Determine the [x, y] coordinate at the center of the cell enclosing the given text.  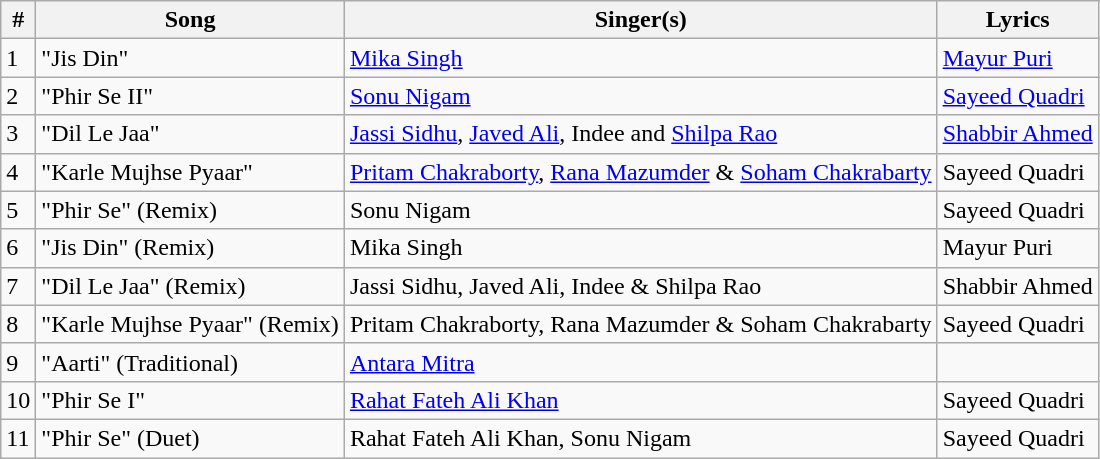
"Jis Din" [190, 58]
6 [18, 248]
11 [18, 438]
Jassi Sidhu, Javed Ali, Indee & Shilpa Rao [640, 286]
3 [18, 134]
Singer(s) [640, 20]
Antara Mitra [640, 362]
"Karle Mujhse Pyaar" [190, 172]
"Phir Se" (Remix) [190, 210]
Rahat Fateh Ali Khan, Sonu Nigam [640, 438]
1 [18, 58]
"Karle Mujhse Pyaar" (Remix) [190, 324]
# [18, 20]
Jassi Sidhu, Javed Ali, Indee and Shilpa Rao [640, 134]
"Dil Le Jaa" (Remix) [190, 286]
Lyrics [1018, 20]
9 [18, 362]
8 [18, 324]
Song [190, 20]
Rahat Fateh Ali Khan [640, 400]
4 [18, 172]
7 [18, 286]
"Phir Se II" [190, 96]
"Jis Din" (Remix) [190, 248]
2 [18, 96]
"Dil Le Jaa" [190, 134]
"Phir Se" (Duet) [190, 438]
10 [18, 400]
5 [18, 210]
"Aarti" (Traditional) [190, 362]
"Phir Se I" [190, 400]
